For the text-containing cell, return its midpoint in [x, y] coordinate format. 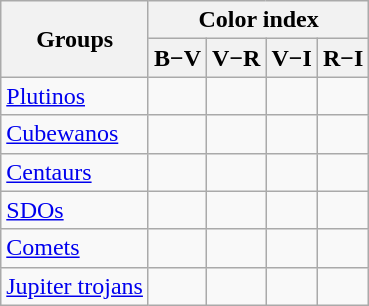
SDOs [75, 210]
R−I [342, 58]
Centaurs [75, 172]
Plutinos [75, 96]
V−R [236, 58]
Comets [75, 248]
Groups [75, 39]
B−V [177, 58]
Cubewanos [75, 134]
Jupiter trojans [75, 286]
Color index [258, 20]
V−I [292, 58]
